Scan for the cell matching the given text and deliver its [X, Y] coordinate at center. 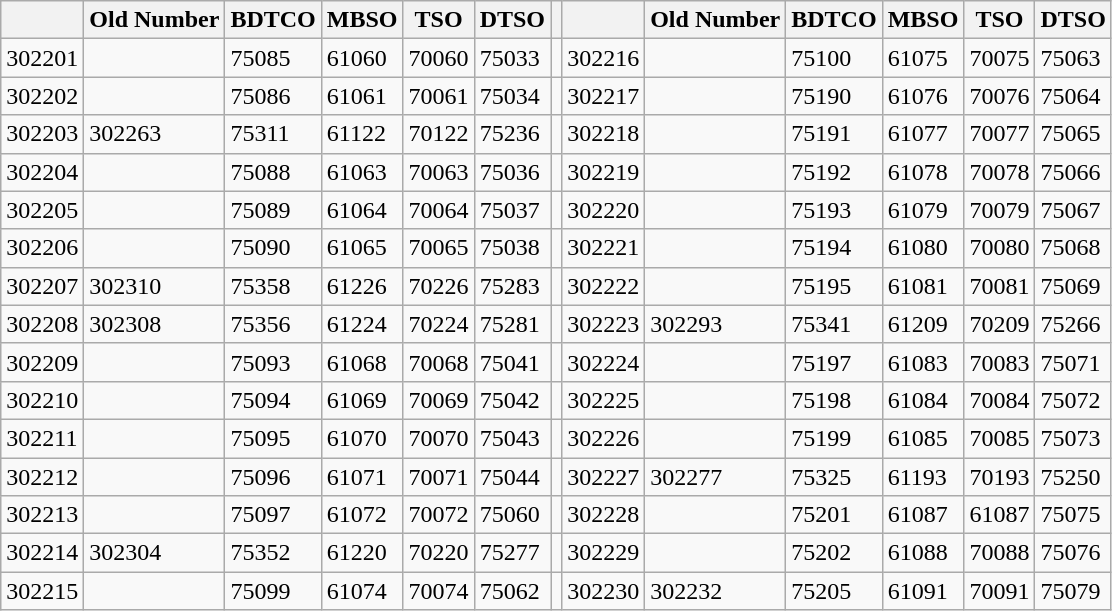
75093 [273, 362]
75067 [1073, 210]
70071 [438, 477]
75193 [834, 210]
75281 [512, 324]
302219 [604, 172]
302232 [716, 591]
70085 [1000, 438]
70083 [1000, 362]
70076 [1000, 96]
75236 [512, 134]
61068 [362, 362]
302216 [604, 58]
75096 [273, 477]
75277 [512, 553]
75095 [273, 438]
70193 [1000, 477]
61069 [362, 400]
75086 [273, 96]
75325 [834, 477]
302208 [42, 324]
75250 [1073, 477]
61060 [362, 58]
75062 [512, 591]
61076 [923, 96]
70091 [1000, 591]
75202 [834, 553]
75100 [834, 58]
75043 [512, 438]
302206 [42, 248]
75201 [834, 515]
302210 [42, 400]
75071 [1073, 362]
70065 [438, 248]
75069 [1073, 286]
302205 [42, 210]
70074 [438, 591]
302209 [42, 362]
302227 [604, 477]
75341 [834, 324]
302201 [42, 58]
75283 [512, 286]
61224 [362, 324]
75358 [273, 286]
70075 [1000, 58]
75266 [1073, 324]
75060 [512, 515]
75034 [512, 96]
70122 [438, 134]
75044 [512, 477]
302222 [604, 286]
302204 [42, 172]
70064 [438, 210]
302215 [42, 591]
61080 [923, 248]
61070 [362, 438]
75073 [1073, 438]
302221 [604, 248]
75194 [834, 248]
70070 [438, 438]
302277 [716, 477]
75199 [834, 438]
302263 [154, 134]
75075 [1073, 515]
302223 [604, 324]
61074 [362, 591]
75198 [834, 400]
61072 [362, 515]
61193 [923, 477]
61091 [923, 591]
302220 [604, 210]
75072 [1073, 400]
75205 [834, 591]
302207 [42, 286]
75191 [834, 134]
302218 [604, 134]
75068 [1073, 248]
302229 [604, 553]
75033 [512, 58]
61078 [923, 172]
61075 [923, 58]
61084 [923, 400]
70220 [438, 553]
61088 [923, 553]
75036 [512, 172]
75088 [273, 172]
302304 [154, 553]
70080 [1000, 248]
75085 [273, 58]
70079 [1000, 210]
302211 [42, 438]
75190 [834, 96]
75311 [273, 134]
61061 [362, 96]
75042 [512, 400]
70084 [1000, 400]
61209 [923, 324]
70088 [1000, 553]
75079 [1073, 591]
61064 [362, 210]
61063 [362, 172]
70226 [438, 286]
61220 [362, 553]
70069 [438, 400]
75089 [273, 210]
70081 [1000, 286]
70078 [1000, 172]
61226 [362, 286]
61079 [923, 210]
70209 [1000, 324]
302293 [716, 324]
302224 [604, 362]
75066 [1073, 172]
302230 [604, 591]
61122 [362, 134]
302212 [42, 477]
70072 [438, 515]
302203 [42, 134]
75063 [1073, 58]
302217 [604, 96]
302226 [604, 438]
302213 [42, 515]
75195 [834, 286]
70077 [1000, 134]
75192 [834, 172]
70224 [438, 324]
75076 [1073, 553]
75352 [273, 553]
61081 [923, 286]
75065 [1073, 134]
302225 [604, 400]
61085 [923, 438]
75038 [512, 248]
75097 [273, 515]
61077 [923, 134]
302214 [42, 553]
75090 [273, 248]
302310 [154, 286]
75037 [512, 210]
70068 [438, 362]
302202 [42, 96]
70063 [438, 172]
302228 [604, 515]
75356 [273, 324]
70061 [438, 96]
70060 [438, 58]
61083 [923, 362]
75094 [273, 400]
302308 [154, 324]
75099 [273, 591]
75064 [1073, 96]
75197 [834, 362]
61071 [362, 477]
61065 [362, 248]
75041 [512, 362]
